Pinpoint the cell where the given text exists, returning its (x, y) midpoint coordinate. 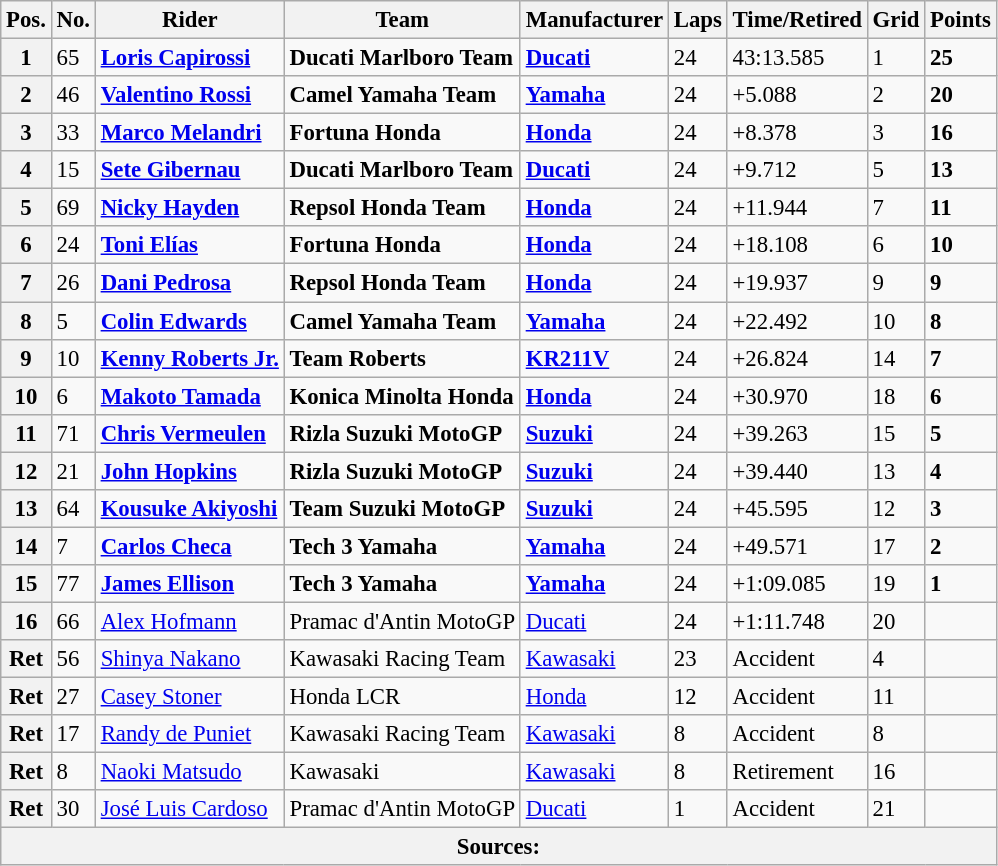
Kousuke Akiyoshi (190, 509)
+5.088 (797, 95)
Loris Capirossi (190, 58)
25 (960, 58)
Nicky Hayden (190, 208)
+26.824 (797, 358)
+1:11.748 (797, 621)
19 (896, 584)
+45.595 (797, 509)
56 (73, 659)
Carlos Checa (190, 546)
Chris Vermeulen (190, 433)
Valentino Rossi (190, 95)
18 (896, 396)
+49.571 (797, 546)
+39.440 (797, 471)
27 (73, 697)
John Hopkins (190, 471)
+1:09.085 (797, 584)
+22.492 (797, 321)
+11.944 (797, 208)
+9.712 (797, 170)
Grid (896, 20)
Pos. (26, 20)
64 (73, 509)
+18.108 (797, 245)
No. (73, 20)
Team Suzuki MotoGP (402, 509)
66 (73, 621)
Makoto Tamada (190, 396)
Shinya Nakano (190, 659)
Randy de Puniet (190, 734)
Marco Melandri (190, 133)
Sete Gibernau (190, 170)
33 (73, 133)
KR211V (594, 358)
Time/Retired (797, 20)
Team (402, 20)
30 (73, 809)
+39.263 (797, 433)
Colin Edwards (190, 321)
71 (73, 433)
Team Roberts (402, 358)
+30.970 (797, 396)
Alex Hofmann (190, 621)
Laps (698, 20)
José Luis Cardoso (190, 809)
+19.937 (797, 283)
Points (960, 20)
Kenny Roberts Jr. (190, 358)
65 (73, 58)
Honda LCR (402, 697)
Dani Pedrosa (190, 283)
Rider (190, 20)
26 (73, 283)
Konica Minolta Honda (402, 396)
Naoki Matsudo (190, 772)
69 (73, 208)
Toni Elías (190, 245)
Manufacturer (594, 20)
+8.378 (797, 133)
Sources: (498, 847)
23 (698, 659)
43:13.585 (797, 58)
James Ellison (190, 584)
46 (73, 95)
77 (73, 584)
Retirement (797, 772)
Casey Stoner (190, 697)
